Provide the (x, y) coordinate of the cell's center where the given text is located.  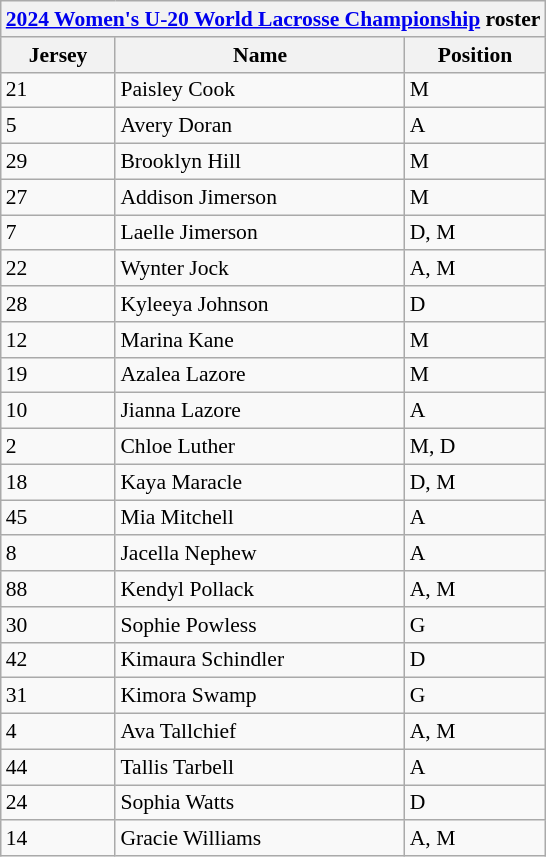
2024 Women's U-20 World Lacrosse Championship roster (274, 19)
7 (58, 233)
2 (58, 447)
24 (58, 803)
29 (58, 162)
Chloe Luther (260, 447)
Avery Doran (260, 126)
31 (58, 696)
Ava Tallchief (260, 732)
12 (58, 340)
Jianna Lazore (260, 411)
5 (58, 126)
Addison Jimerson (260, 197)
Kimora Swamp (260, 696)
Jersey (58, 55)
30 (58, 625)
42 (58, 660)
10 (58, 411)
Azalea Lazore (260, 375)
Wynter Jock (260, 269)
Name (260, 55)
Paisley Cook (260, 90)
45 (58, 518)
44 (58, 767)
Brooklyn Hill (260, 162)
Sophie Powless (260, 625)
19 (58, 375)
8 (58, 554)
88 (58, 589)
Jacella Nephew (260, 554)
Laelle Jimerson (260, 233)
Kyleeya Johnson (260, 304)
Sophia Watts (260, 803)
Kimaura Schindler (260, 660)
18 (58, 482)
4 (58, 732)
22 (58, 269)
Tallis Tarbell (260, 767)
28 (58, 304)
Kendyl Pollack (260, 589)
14 (58, 839)
Gracie Williams (260, 839)
M, D (476, 447)
Position (476, 55)
Marina Kane (260, 340)
Mia Mitchell (260, 518)
27 (58, 197)
21 (58, 90)
Kaya Maracle (260, 482)
